Provide the [x, y] coordinate of the cell's center where the given text is located.  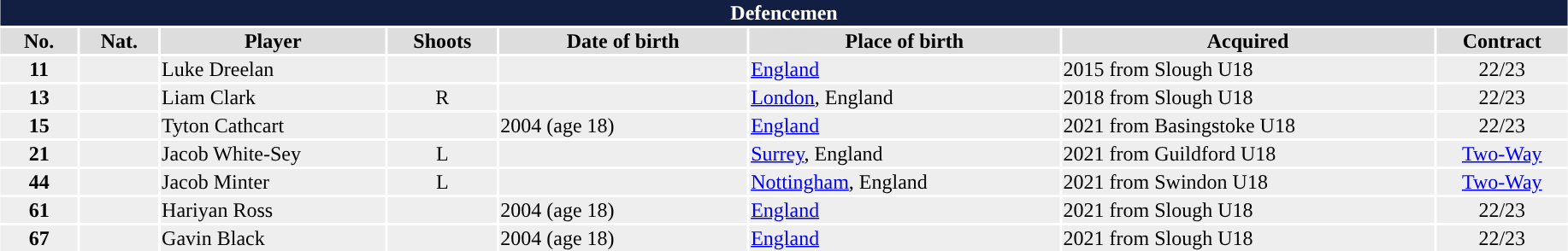
Liam Clark [274, 97]
Luke Dreelan [274, 69]
67 [39, 238]
Nat. [120, 41]
2021 from Guildford U18 [1248, 154]
Jacob White-Sey [274, 154]
Contract [1502, 41]
Defencemen [783, 13]
Place of birth [905, 41]
London, England [905, 97]
R [443, 97]
2021 from Basingstoke U18 [1248, 125]
13 [39, 97]
2015 from Slough U18 [1248, 69]
44 [39, 182]
Date of birth [623, 41]
61 [39, 210]
Tyton Cathcart [274, 125]
2021 from Swindon U18 [1248, 182]
Jacob Minter [274, 182]
15 [39, 125]
Hariyan Ross [274, 210]
Player [274, 41]
Gavin Black [274, 238]
Shoots [443, 41]
Surrey, England [905, 154]
No. [39, 41]
Nottingham, England [905, 182]
Acquired [1248, 41]
2018 from Slough U18 [1248, 97]
21 [39, 154]
11 [39, 69]
